Provide the [X, Y] coordinate of the cell's center where the given text is located.  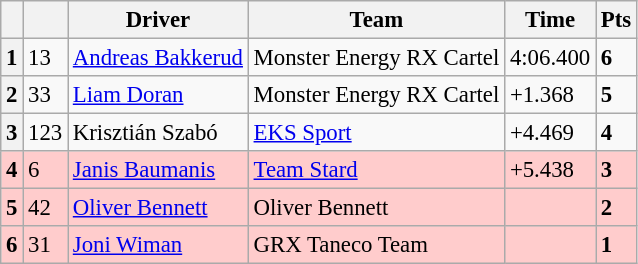
Joni Wiman [158, 245]
123 [46, 133]
+4.469 [550, 133]
42 [46, 208]
Team [376, 20]
31 [46, 245]
+5.438 [550, 170]
Janis Baumanis [158, 170]
Team Stard [376, 170]
4:06.400 [550, 58]
Driver [158, 20]
EKS Sport [376, 133]
+1.368 [550, 95]
Liam Doran [158, 95]
Andreas Bakkerud [158, 58]
33 [46, 95]
Krisztián Szabó [158, 133]
Time [550, 20]
GRX Taneco Team [376, 245]
Pts [616, 20]
13 [46, 58]
